Identify which cell holds the provided text, then report its [x, y] central coordinate. 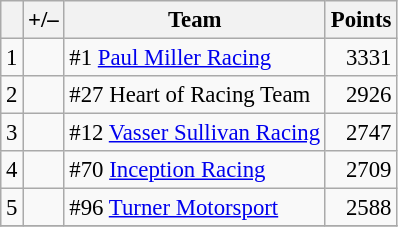
#96 Turner Motorsport [194, 208]
5 [12, 208]
1 [12, 58]
#27 Heart of Racing Team [194, 95]
#1 Paul Miller Racing [194, 58]
2926 [360, 95]
#12 Vasser Sullivan Racing [194, 133]
3331 [360, 58]
Points [360, 20]
#70 Inception Racing [194, 170]
2747 [360, 133]
+/– [44, 20]
2 [12, 95]
2588 [360, 208]
Team [194, 20]
4 [12, 170]
2709 [360, 170]
3 [12, 133]
